Scan for the cell matching the given text and deliver its (X, Y) coordinate at center. 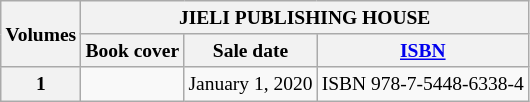
ISBN 978-7-5448-6338-4 (422, 84)
Sale date (250, 50)
January 1, 2020 (250, 84)
JIELI PUBLISHING HOUSE (305, 18)
Book cover (132, 50)
ISBN (422, 50)
Volumes (41, 34)
1 (41, 84)
